Determine the [x, y] coordinate at the center of the cell enclosing the given text.  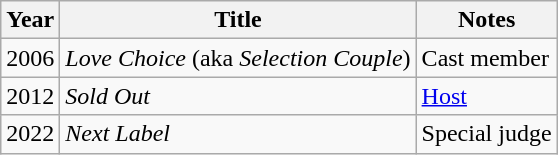
Title [238, 20]
Cast member [486, 58]
Love Choice (aka Selection Couple) [238, 58]
2022 [30, 134]
Host [486, 96]
Sold Out [238, 96]
Notes [486, 20]
Special judge [486, 134]
Year [30, 20]
2006 [30, 58]
Next Label [238, 134]
2012 [30, 96]
